Find where the given text appears and provide that cell's center as [x, y] coordinate. 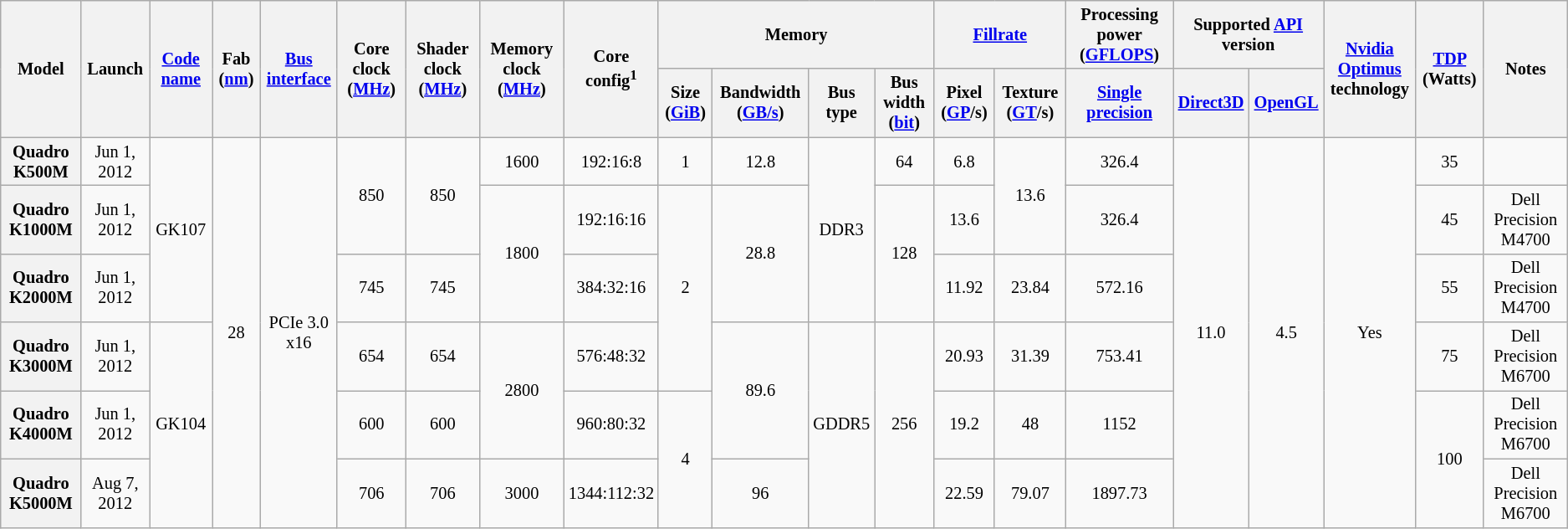
79.07 [1030, 493]
11.0 [1211, 332]
GK104 [181, 425]
Quadro K5000M [41, 493]
20.93 [964, 357]
75 [1450, 357]
Bandwidth (GB/s) [761, 103]
22.59 [964, 493]
192:16:8 [610, 162]
Texture (GT/s) [1030, 103]
192:16:16 [610, 219]
6.8 [964, 162]
96 [761, 493]
1344:112:32 [610, 493]
Shader clock (MHz) [442, 69]
2 [685, 288]
1 [685, 162]
Quadro K500M [41, 162]
Pixel (GP/s) [964, 103]
28.8 [761, 253]
48 [1030, 424]
Notes [1525, 69]
PCIe 3.0 x16 [299, 332]
100 [1450, 459]
1600 [522, 162]
Model [41, 69]
572.16 [1120, 288]
Fillrate [1000, 34]
Memory [796, 34]
Quadro K1000M [41, 219]
Yes [1370, 332]
28 [236, 332]
960:80:32 [610, 424]
1152 [1120, 424]
Processing power (GFLOPS) [1120, 34]
256 [905, 425]
23.84 [1030, 288]
Bus width (bit) [905, 103]
Fab (nm) [236, 69]
Single precision [1120, 103]
576:48:32 [610, 357]
1800 [522, 253]
TDP (Watts) [1450, 69]
64 [905, 162]
31.39 [1030, 357]
Aug 7, 2012 [115, 493]
Bus interface [299, 69]
384:32:16 [610, 288]
45 [1450, 219]
55 [1450, 288]
1897.73 [1120, 493]
Supported API version [1248, 34]
35 [1450, 162]
OpenGL [1286, 103]
11.92 [964, 288]
89.6 [761, 390]
DDR3 [841, 229]
Memory clock (MHz) [522, 69]
GDDR5 [841, 425]
4 [685, 459]
Bus type [841, 103]
Core config1 [610, 69]
128 [905, 253]
GK107 [181, 229]
12.8 [761, 162]
4.5 [1286, 332]
753.41 [1120, 357]
Nvidia Optimustechnology [1370, 69]
3000 [522, 493]
Direct3D [1211, 103]
Launch [115, 69]
Size (GiB) [685, 103]
Quadro K4000M [41, 424]
Core clock (MHz) [371, 69]
Quadro K2000M [41, 288]
Code name [181, 69]
19.2 [964, 424]
Quadro K3000M [41, 357]
2800 [522, 390]
